Return the (x, y) coordinate for the center point of the cell that contains the specified text.  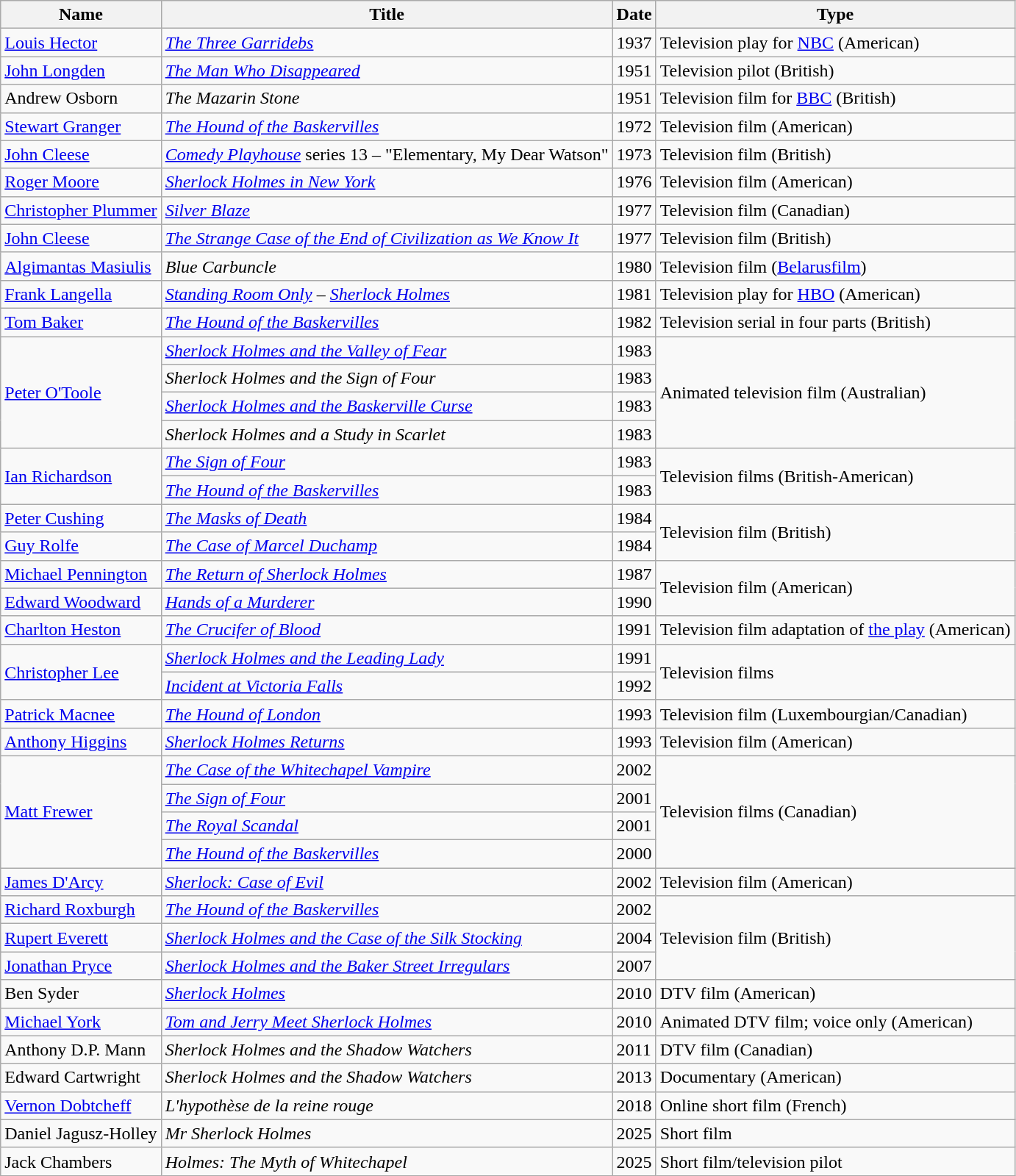
1990 (634, 602)
Television film for BBC (British) (835, 98)
Algimantas Masiulis (81, 266)
Title (387, 15)
Jack Chambers (81, 1161)
Vernon Dobtcheff (81, 1105)
1972 (634, 126)
Television film adaptation of the play (American) (835, 630)
Guy Rolfe (81, 546)
Frank Langella (81, 294)
Sherlock Holmes in New York (387, 182)
Edward Cartwright (81, 1078)
The Strange Case of the End of Civilization as We Know It (387, 238)
2007 (634, 966)
Documentary (American) (835, 1078)
Holmes: The Myth of Whitechapel (387, 1161)
Comedy Playhouse series 13 – "Elementary, My Dear Watson" (387, 154)
Roger Moore (81, 182)
Sherlock Holmes and the Valley of Fear (387, 351)
Charlton Heston (81, 630)
Christopher Lee (81, 672)
Type (835, 15)
Andrew Osborn (81, 98)
Date (634, 15)
2011 (634, 1050)
Incident at Victoria Falls (387, 686)
Anthony Higgins (81, 742)
1973 (634, 154)
Television films (British-American) (835, 476)
Animated television film (Australian) (835, 392)
The Case of the Whitechapel Vampire (387, 770)
The Case of Marcel Duchamp (387, 546)
Michael York (81, 1022)
Daniel Jagusz-Holley (81, 1133)
The Hound of London (387, 714)
The Mazarin Stone (387, 98)
Sherlock Holmes and the Sign of Four (387, 379)
Tom Baker (81, 322)
1937 (634, 43)
Ben Syder (81, 994)
Online short film (French) (835, 1105)
Anthony D.P. Mann (81, 1050)
Rupert Everett (81, 938)
Short film (835, 1133)
Television film (Canadian) (835, 210)
Tom and Jerry Meet Sherlock Holmes (387, 1022)
Sherlock Holmes and the Baskerville Curse (387, 406)
John Longden (81, 71)
1987 (634, 574)
The Masks of Death (387, 518)
Sherlock Holmes Returns (387, 742)
Sherlock Holmes and a Study in Scarlet (387, 434)
DTV film (American) (835, 994)
Matt Frewer (81, 811)
2000 (634, 854)
Sherlock Holmes and the Case of the Silk Stocking (387, 938)
Television pilot (British) (835, 71)
Patrick Macnee (81, 714)
Television films (Canadian) (835, 811)
Ian Richardson (81, 476)
Jonathan Pryce (81, 966)
1992 (634, 686)
Television film (Belarusfilm) (835, 266)
Michael Pennington (81, 574)
Name (81, 15)
Louis Hector (81, 43)
Hands of a Murderer (387, 602)
Television play for HBO (American) (835, 294)
Richard Roxburgh (81, 910)
Stewart Granger (81, 126)
The Crucifer of Blood (387, 630)
DTV film (Canadian) (835, 1050)
Silver Blaze (387, 210)
Standing Room Only – Sherlock Holmes (387, 294)
Television play for NBC (American) (835, 43)
2004 (634, 938)
The Man Who Disappeared (387, 71)
The Royal Scandal (387, 826)
Peter O'Toole (81, 392)
1981 (634, 294)
Television film (Luxembourgian/Canadian) (835, 714)
Short film/television pilot (835, 1161)
L'hypothèse de la reine rouge (387, 1105)
Blue Carbuncle (387, 266)
James D'Arcy (81, 882)
2018 (634, 1105)
The Three Garridebs (387, 43)
Christopher Plummer (81, 210)
Sherlock Holmes (387, 994)
1976 (634, 182)
Mr Sherlock Holmes (387, 1133)
Television films (835, 672)
1982 (634, 322)
Sherlock Holmes and the Baker Street Irregulars (387, 966)
Animated DTV film; voice only (American) (835, 1022)
Television serial in four parts (British) (835, 322)
Peter Cushing (81, 518)
Sherlock: Case of Evil (387, 882)
Edward Woodward (81, 602)
2013 (634, 1078)
1980 (634, 266)
The Return of Sherlock Holmes (387, 574)
Sherlock Holmes and the Leading Lady (387, 658)
